Extract the (X, Y) coordinate from the center of the cell holding the provided text.  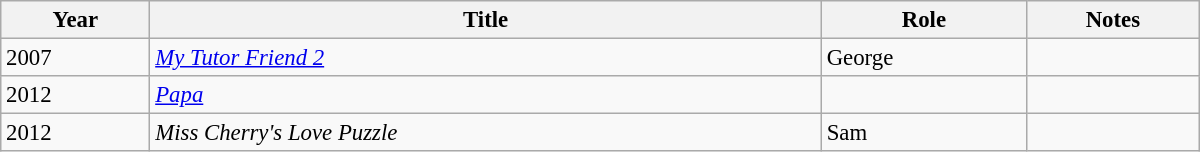
Role (924, 20)
My Tutor Friend 2 (486, 58)
Year (76, 20)
Notes (1112, 20)
Sam (924, 133)
2007 (76, 58)
Miss Cherry's Love Puzzle (486, 133)
George (924, 58)
Papa (486, 95)
Title (486, 20)
